Provide the [X, Y] coordinate of the cell's center where the given text is located.  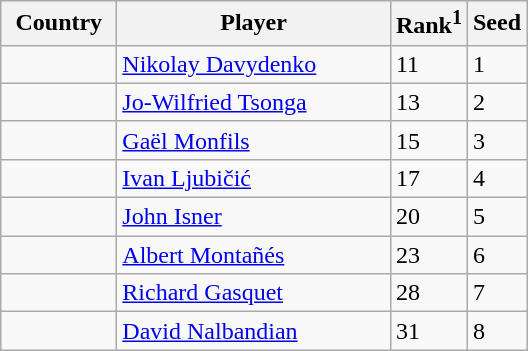
4 [496, 178]
Country [59, 24]
5 [496, 217]
28 [428, 293]
David Nalbandian [254, 331]
11 [428, 64]
Richard Gasquet [254, 293]
8 [496, 331]
13 [428, 102]
Seed [496, 24]
20 [428, 217]
7 [496, 293]
3 [496, 140]
23 [428, 255]
Jo-Wilfried Tsonga [254, 102]
2 [496, 102]
Player [254, 24]
John Isner [254, 217]
Albert Montañés [254, 255]
1 [496, 64]
15 [428, 140]
Gaël Monfils [254, 140]
6 [496, 255]
31 [428, 331]
Ivan Ljubičić [254, 178]
17 [428, 178]
Nikolay Davydenko [254, 64]
Rank1 [428, 24]
